Extract the (x, y) coordinate from the center of the cell holding the provided text.  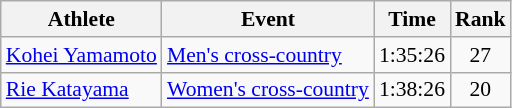
1:35:26 (412, 55)
20 (480, 90)
Women's cross-country (268, 90)
Rie Katayama (82, 90)
Men's cross-country (268, 55)
Time (412, 19)
Kohei Yamamoto (82, 55)
27 (480, 55)
Event (268, 19)
1:38:26 (412, 90)
Athlete (82, 19)
Rank (480, 19)
